Output the (x, y) coordinate of the center of the cell containing the given text.  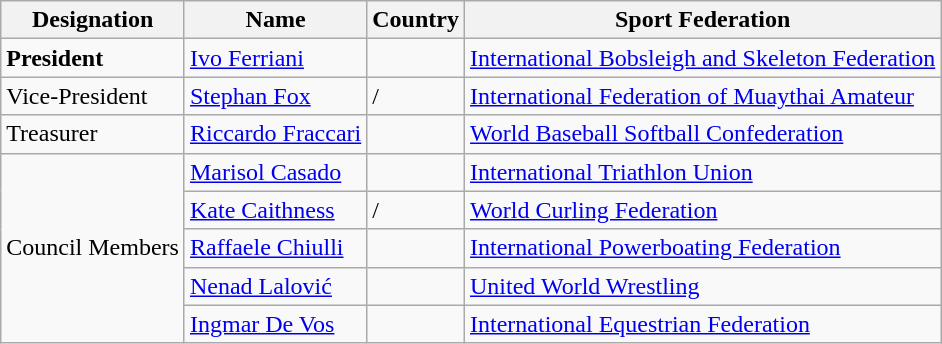
Raffaele Chiulli (275, 248)
International Powerboating Federation (702, 248)
World Curling Federation (702, 210)
Treasurer (93, 134)
Kate Caithness (275, 210)
United World Wrestling (702, 286)
International Bobsleigh and Skeleton Federation (702, 58)
Riccardo Fraccari (275, 134)
Designation (93, 20)
Council Members (93, 248)
International Equestrian Federation (702, 324)
Country (416, 20)
International Federation of Muaythai Amateur (702, 96)
Marisol Casado (275, 172)
President (93, 58)
International Triathlon Union (702, 172)
Sport Federation (702, 20)
World Baseball Softball Confederation (702, 134)
Ingmar De Vos (275, 324)
Vice-President (93, 96)
Name (275, 20)
Stephan Fox (275, 96)
Nenad Lalović (275, 286)
Ivo Ferriani (275, 58)
